From the cell containing the given text, extract its center point as [x, y] coordinate. 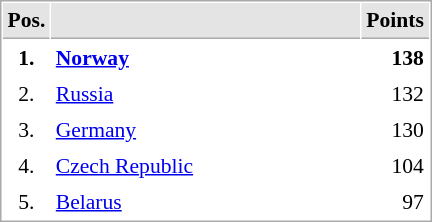
138 [396, 57]
4. [26, 165]
97 [396, 201]
1. [26, 57]
5. [26, 201]
2. [26, 93]
132 [396, 93]
Norway [206, 57]
Points [396, 21]
Pos. [26, 21]
Czech Republic [206, 165]
Germany [206, 129]
Belarus [206, 201]
104 [396, 165]
3. [26, 129]
Russia [206, 93]
130 [396, 129]
